Search for the cell housing the specified text and yield its (x, y) center coordinate. 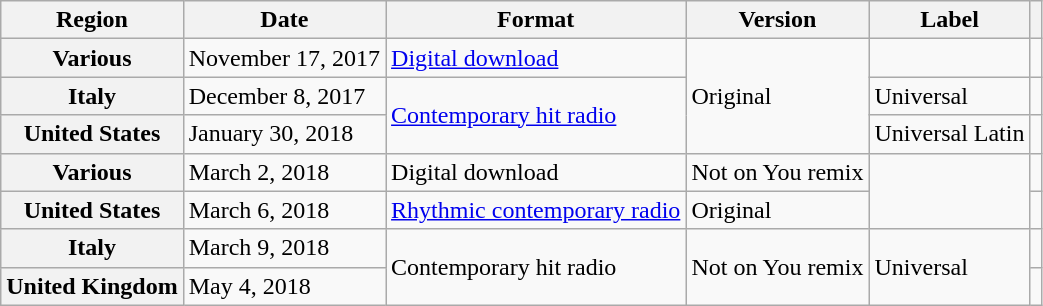
January 30, 2018 (284, 134)
Region (92, 20)
Rhythmic contemporary radio (536, 210)
March 9, 2018 (284, 248)
March 6, 2018 (284, 210)
Format (536, 20)
December 8, 2017 (284, 96)
May 4, 2018 (284, 286)
United Kingdom (92, 286)
Label (950, 20)
November 17, 2017 (284, 58)
March 2, 2018 (284, 172)
Universal Latin (950, 134)
Date (284, 20)
Version (778, 20)
